Find where the given text appears and provide that cell's center as [x, y] coordinate. 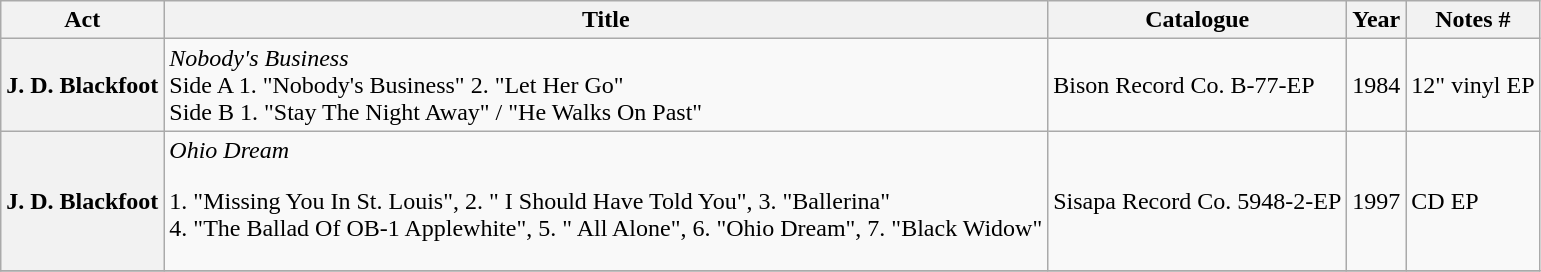
Year [1376, 20]
12" vinyl EP [1473, 85]
Notes # [1473, 20]
1997 [1376, 201]
Title [606, 20]
1984 [1376, 85]
Nobody's BusinessSide A 1. "Nobody's Business" 2. "Let Her Go"Side B 1. "Stay The Night Away" / "He Walks On Past" [606, 85]
Bison Record Co. B-77-EP [1198, 85]
Sisapa Record Co. 5948-2-EP [1198, 201]
Act [82, 20]
Catalogue [1198, 20]
CD EP [1473, 201]
